Detect which cell encompasses the target text, then output its [x, y] center coordinate. 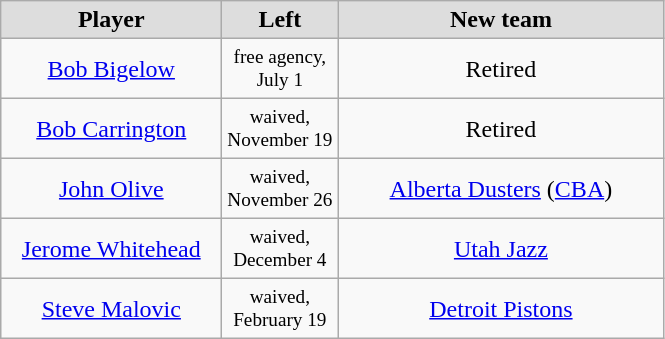
Alberta Dusters (CBA) [501, 189]
John Olive [112, 189]
Bob Bigelow [112, 69]
waived, November 26 [280, 189]
waived, February 19 [280, 309]
Jerome Whitehead [112, 249]
free agency, July 1 [280, 69]
New team [501, 20]
Left [280, 20]
Steve Malovic [112, 309]
Bob Carrington [112, 129]
Detroit Pistons [501, 309]
Utah Jazz [501, 249]
waived, December 4 [280, 249]
Player [112, 20]
waived, November 19 [280, 129]
